Extract the (X, Y) coordinate from the center of the cell holding the provided text.  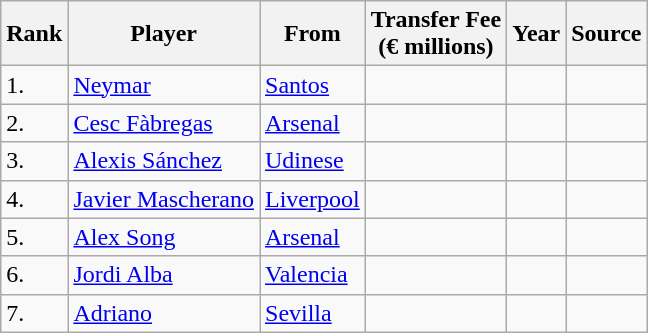
Adriano (164, 313)
Neymar (164, 85)
Jordi Alba (164, 275)
Santos (313, 85)
2. (34, 123)
Transfer Fee(€ millions) (436, 34)
Year (536, 34)
1. (34, 85)
Source (606, 34)
3. (34, 161)
Valencia (313, 275)
Javier Mascherano (164, 199)
Udinese (313, 161)
7. (34, 313)
Cesc Fàbregas (164, 123)
Sevilla (313, 313)
6. (34, 275)
From (313, 34)
Alexis Sánchez (164, 161)
4. (34, 199)
Player (164, 34)
5. (34, 237)
Alex Song (164, 237)
Rank (34, 34)
Liverpool (313, 199)
